From the cell containing the given text, extract its center point as [x, y] coordinate. 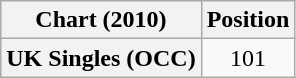
101 [248, 58]
Position [248, 20]
Chart (2010) [101, 20]
UK Singles (OCC) [101, 58]
